Identify which cell holds the provided text, then report its [x, y] central coordinate. 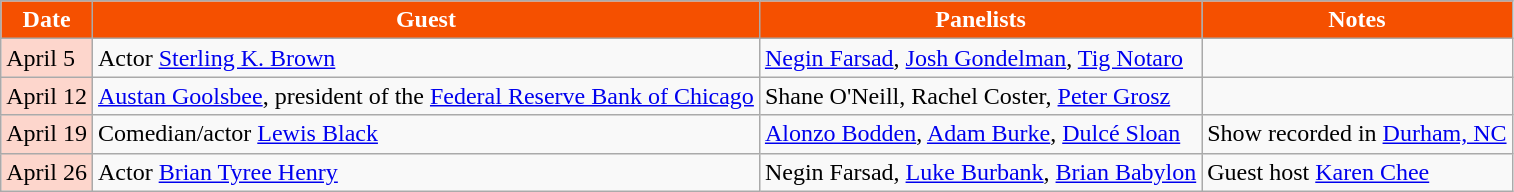
Notes [1357, 20]
April 5 [47, 58]
Guest host Karen Chee [1357, 172]
April 26 [47, 172]
April 19 [47, 134]
Shane O'Neill, Rachel Coster, Peter Grosz [980, 96]
Panelists [980, 20]
Date [47, 20]
Guest [426, 20]
Austan Goolsbee, president of the Federal Reserve Bank of Chicago [426, 96]
Negin Farsad, Luke Burbank, Brian Babylon [980, 172]
Actor Brian Tyree Henry [426, 172]
Negin Farsad, Josh Gondelman, Tig Notaro [980, 58]
Show recorded in Durham, NC [1357, 134]
Alonzo Bodden, Adam Burke, Dulcé Sloan [980, 134]
April 12 [47, 96]
Comedian/actor Lewis Black [426, 134]
Actor Sterling K. Brown [426, 58]
